Search for the cell housing the specified text and yield its [X, Y] center coordinate. 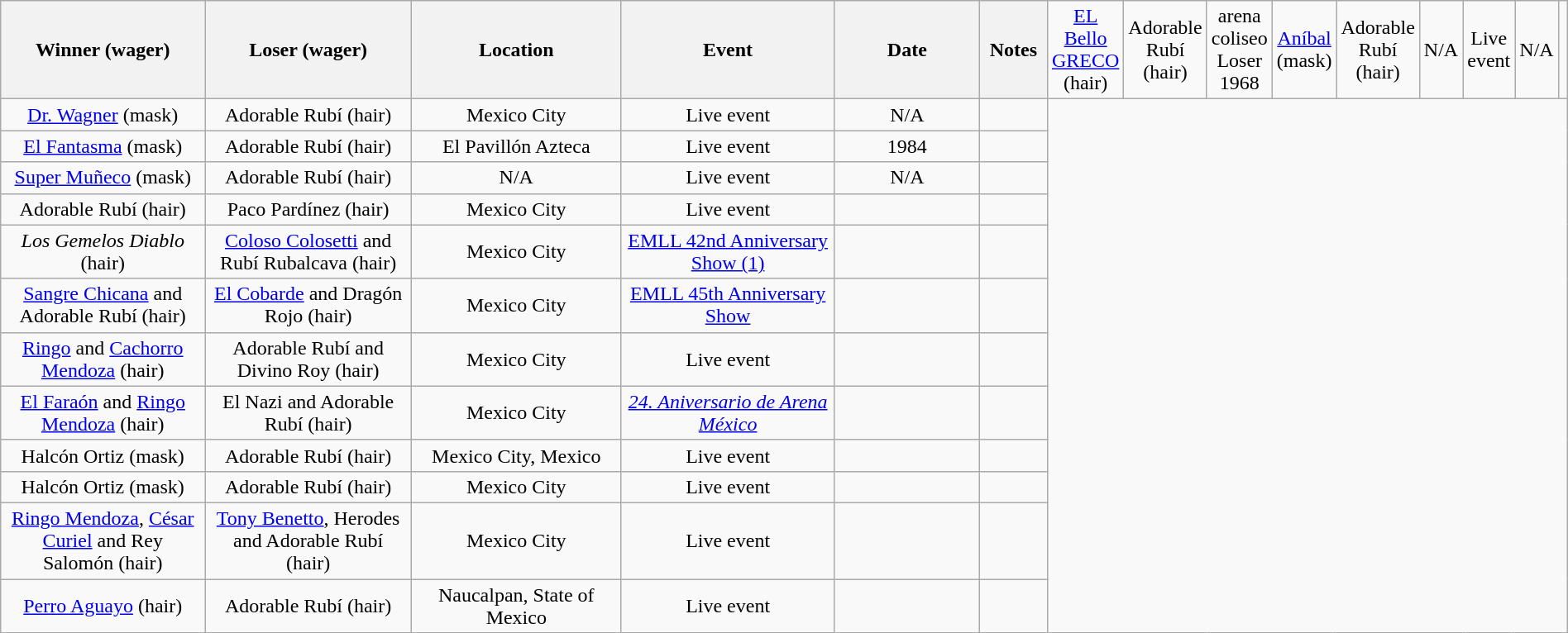
El Cobarde and Dragón Rojo (hair) [308, 306]
Paco Pardínez (hair) [308, 209]
Mexico City, Mexico [516, 455]
Los Gemelos Diablo (hair) [103, 251]
Adorable Rubí and Divino Roy (hair) [308, 359]
24. Aniversario de Arena México [728, 413]
Aníbal (mask) [1304, 50]
El Faraón and Ringo Mendoza (hair) [103, 413]
Super Muñeco (mask) [103, 178]
Tony Benetto, Herodes and Adorable Rubí (hair) [308, 540]
EL Bello GRECO (hair) [1085, 50]
Ringo and Cachorro Mendoza (hair) [103, 359]
Loser (wager) [308, 50]
EMLL 45th Anniversary Show [728, 306]
EMLL 42nd Anniversary Show (1) [728, 251]
Naucalpan, State of Mexico [516, 605]
El Fantasma (mask) [103, 146]
Dr. Wagner (mask) [103, 115]
Perro Aguayo (hair) [103, 605]
Notes [1013, 50]
1984 [906, 146]
Winner (wager) [103, 50]
Sangre Chicana and Adorable Rubí (hair) [103, 306]
Date [906, 50]
Ringo Mendoza, César Curiel and Rey Salomón (hair) [103, 540]
El Nazi and Adorable Rubí (hair) [308, 413]
Coloso Colosetti and Rubí Rubalcava (hair) [308, 251]
El Pavillón Azteca [516, 146]
arena coliseo Loser 1968 [1239, 50]
Location [516, 50]
Event [728, 50]
